Output the [X, Y] coordinate of the center of the cell containing the given text.  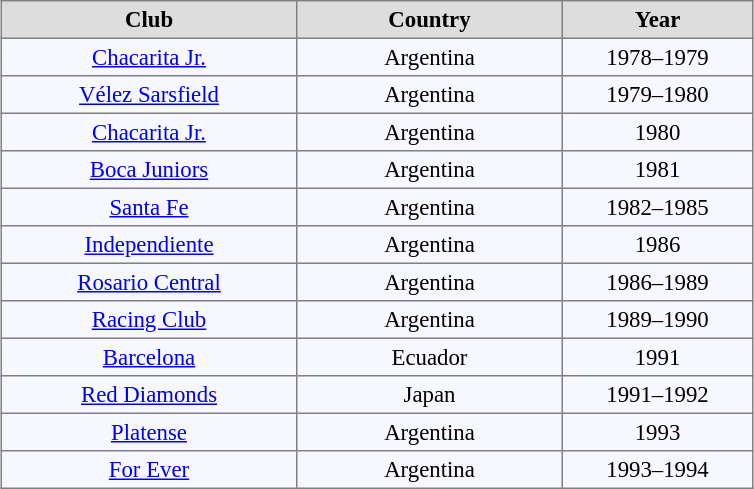
Platense [149, 432]
1979–1980 [657, 95]
Japan [430, 395]
Independiente [149, 245]
Racing Club [149, 320]
Boca Juniors [149, 170]
Barcelona [149, 357]
1986 [657, 245]
1993 [657, 432]
1989–1990 [657, 320]
1991–1992 [657, 395]
1978–1979 [657, 57]
1986–1989 [657, 282]
1980 [657, 132]
Vélez Sarsfield [149, 95]
1981 [657, 170]
Santa Fe [149, 207]
Club [149, 20]
1982–1985 [657, 207]
Rosario Central [149, 282]
Year [657, 20]
Ecuador [430, 357]
1993–1994 [657, 470]
For Ever [149, 470]
1991 [657, 357]
Red Diamonds [149, 395]
Country [430, 20]
